Pinpoint the cell where the given text exists, returning its [x, y] midpoint coordinate. 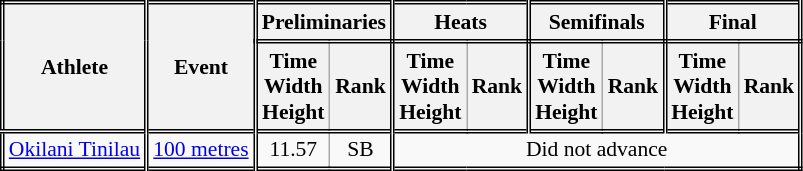
Heats [461, 22]
11.57 [292, 150]
Semifinals [597, 22]
Did not advance [597, 150]
Okilani Tinilau [74, 150]
SB [362, 150]
Event [201, 67]
Final [733, 22]
Preliminaries [324, 22]
Athlete [74, 67]
100 metres [201, 150]
